Search for the cell housing the specified text and yield its (X, Y) center coordinate. 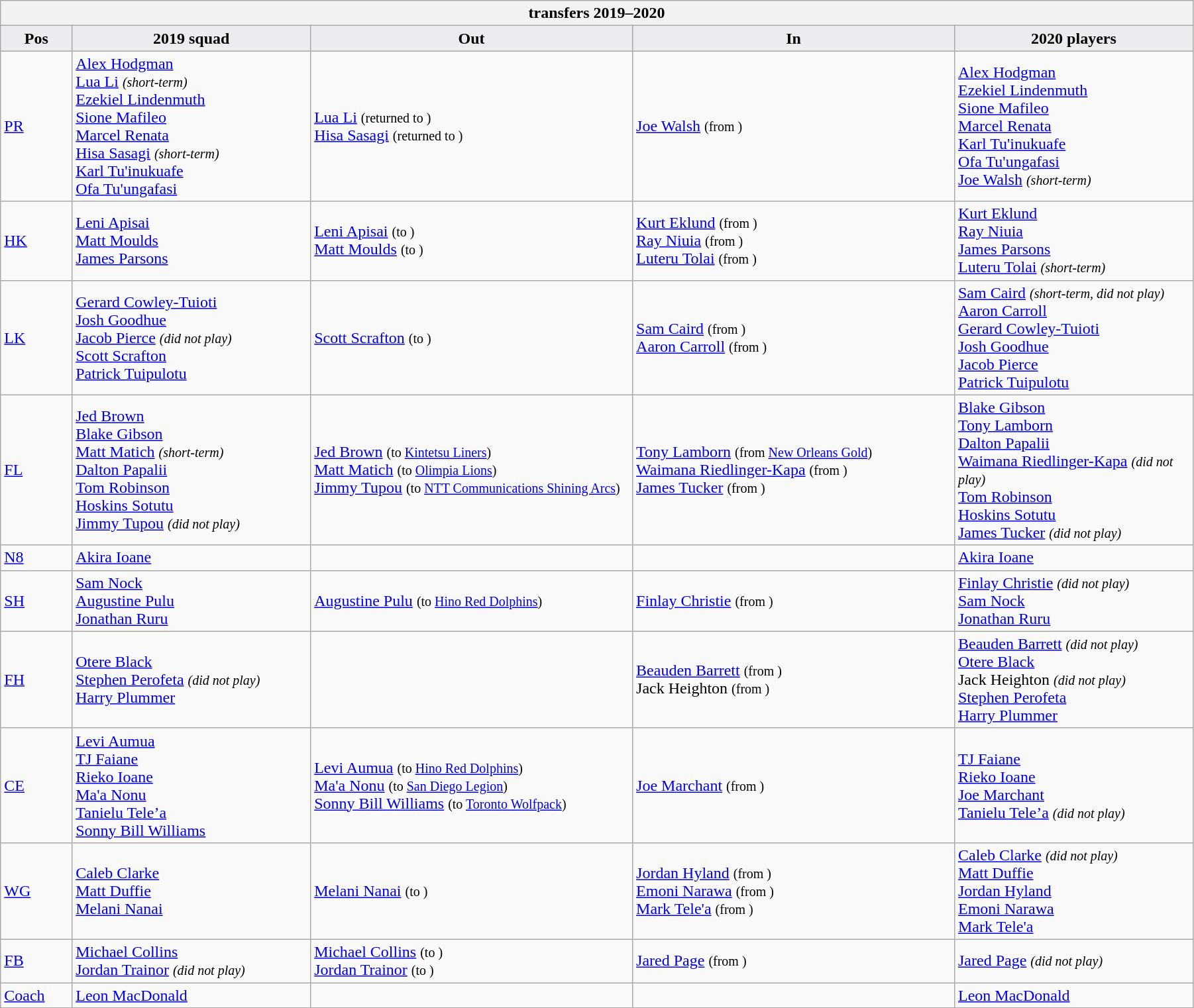
Jared Page (from ) (794, 960)
FH (36, 680)
LK (36, 338)
Tony Lamborn (from New Orleans Gold) Waimana Riedlinger-Kapa (from ) James Tucker (from ) (794, 470)
Caleb Clarke Matt Duffie Melani Nanai (191, 891)
CE (36, 785)
Sam Caird (from ) Aaron Carroll (from ) (794, 338)
Jed Brown (to Kintetsu Liners) Matt Matich (to Olimpia Lions) Jimmy Tupou (to NTT Communications Shining Arcs) (472, 470)
Joe Marchant (from ) (794, 785)
Finlay Christie (from ) (794, 601)
Michael Collins (to ) Jordan Trainor (to ) (472, 960)
Michael Collins Jordan Trainor (did not play) (191, 960)
Jed Brown Blake Gibson Matt Matich (short-term) Dalton Papalii Tom Robinson Hoskins Sotutu Jimmy Tupou (did not play) (191, 470)
Kurt Eklund (from ) Ray Niuia (from ) Luteru Tolai (from ) (794, 241)
TJ Faiane Rieko Ioane Joe Marchant Tanielu Tele’a (did not play) (1073, 785)
Augustine Pulu (to Hino Red Dolphins) (472, 601)
Levi Aumua (to Hino Red Dolphins) Ma'a Nonu (to San Diego Legion) Sonny Bill Williams (to Toronto Wolfpack) (472, 785)
transfers 2019–2020 (597, 13)
2020 players (1073, 38)
Leni Apisai (to ) Matt Moulds (to ) (472, 241)
2019 squad (191, 38)
Beauden Barrett (did not play) Otere Black Jack Heighton (did not play) Stephen Perofeta Harry Plummer (1073, 680)
Kurt Eklund Ray Niuia James Parsons Luteru Tolai (short-term) (1073, 241)
Jordan Hyland (from ) Emoni Narawa (from ) Mark Tele'a (from ) (794, 891)
Finlay Christie (did not play) Sam Nock Jonathan Ruru (1073, 601)
Lua Li (returned to ) Hisa Sasagi (returned to ) (472, 126)
PR (36, 126)
Sam Caird (short-term, did not play) Aaron Carroll Gerard Cowley-Tuioti Josh Goodhue Jacob Pierce Patrick Tuipulotu (1073, 338)
Gerard Cowley-Tuioti Josh Goodhue Jacob Pierce (did not play) Scott Scrafton Patrick Tuipulotu (191, 338)
Levi Aumua TJ Faiane Rieko Ioane Ma'a Nonu Tanielu Tele’a Sonny Bill Williams (191, 785)
Jared Page (did not play) (1073, 960)
Alex Hodgman Lua Li (short-term) Ezekiel Lindenmuth Sione Mafileo Marcel Renata Hisa Sasagi (short-term) Karl Tu'inukuafe Ofa Tu'ungafasi (191, 126)
Joe Walsh (from ) (794, 126)
Leni Apisai Matt Moulds James Parsons (191, 241)
Sam Nock Augustine Pulu Jonathan Ruru (191, 601)
Caleb Clarke (did not play) Matt Duffie Jordan Hyland Emoni Narawa Mark Tele'a (1073, 891)
FL (36, 470)
Alex Hodgman Ezekiel Lindenmuth Sione Mafileo Marcel Renata Karl Tu'inukuafe Ofa Tu'ungafasi Joe Walsh (short-term) (1073, 126)
Blake Gibson Tony Lamborn Dalton Papalii Waimana Riedlinger-Kapa (did not play) Tom Robinson Hoskins Sotutu James Tucker (did not play) (1073, 470)
Coach (36, 995)
SH (36, 601)
N8 (36, 558)
Melani Nanai (to ) (472, 891)
Scott Scrafton (to ) (472, 338)
FB (36, 960)
Otere Black Stephen Perofeta (did not play) Harry Plummer (191, 680)
Beauden Barrett (from ) Jack Heighton (from ) (794, 680)
Out (472, 38)
Pos (36, 38)
In (794, 38)
HK (36, 241)
WG (36, 891)
